Output the (x, y) coordinate of the center of the cell containing the given text.  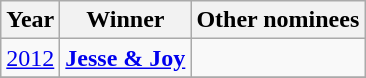
Other nominees (278, 20)
2012 (30, 58)
Year (30, 20)
Jesse & Joy (126, 58)
Winner (126, 20)
